From the cell containing the given text, extract its center point as (x, y) coordinate. 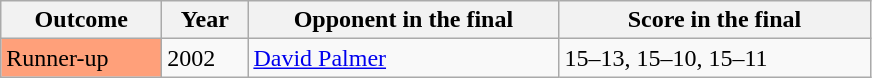
Runner-up (82, 58)
15–13, 15–10, 15–11 (714, 58)
Score in the final (714, 20)
Outcome (82, 20)
Year (205, 20)
2002 (205, 58)
Opponent in the final (404, 20)
David Palmer (404, 58)
